Return [X, Y] of the center of cell containing provided text 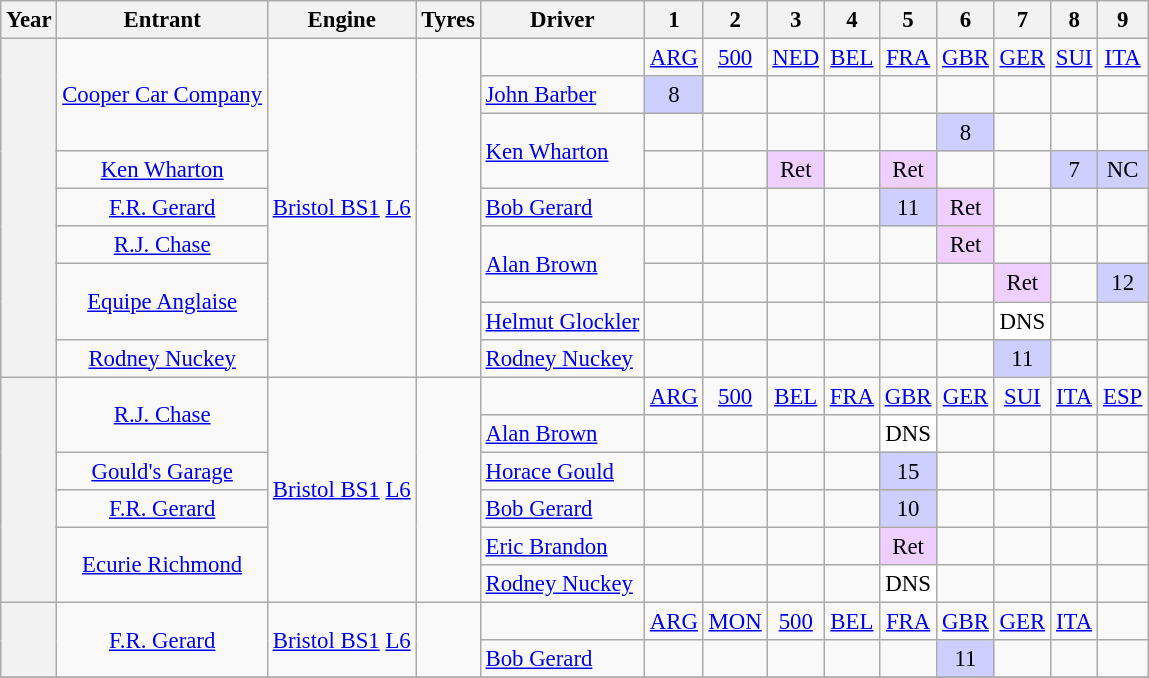
NED [796, 58]
10 [908, 509]
5 [908, 20]
6 [966, 20]
NC [1123, 170]
Year [29, 20]
Horace Gould [562, 471]
15 [908, 471]
Entrant [162, 20]
Helmut Glockler [562, 321]
9 [1123, 20]
MON [735, 621]
Cooper Car Company [162, 96]
Eric Brandon [562, 546]
Driver [562, 20]
Engine [342, 20]
1 [674, 20]
4 [852, 20]
Ecurie Richmond [162, 564]
3 [796, 20]
2 [735, 20]
Gould's Garage [162, 471]
John Barber [562, 95]
ESP [1123, 396]
Equipe Anglaise [162, 302]
Tyres [448, 20]
12 [1123, 283]
